Output the (x, y) coordinate of the center of the cell containing the given text.  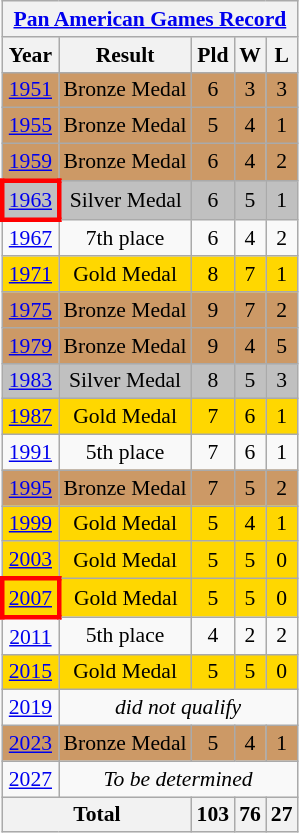
1955 (30, 126)
2023 (30, 744)
To be determined (178, 779)
76 (250, 815)
103 (214, 815)
Year (30, 55)
1975 (30, 310)
2011 (30, 636)
Pld (214, 55)
1991 (30, 453)
Result (126, 55)
1995 (30, 488)
1999 (30, 524)
Pan American Games Record (150, 19)
2007 (30, 598)
1979 (30, 346)
1971 (30, 275)
2027 (30, 779)
Total (96, 815)
2019 (30, 708)
1967 (30, 238)
W (250, 55)
2015 (30, 672)
27 (282, 815)
1963 (30, 200)
1959 (30, 162)
1987 (30, 417)
L (282, 55)
1951 (30, 90)
1983 (30, 381)
7th place (126, 238)
2003 (30, 560)
did not qualify (178, 708)
